Detect which cell encompasses the target text, then output its [X, Y] center coordinate. 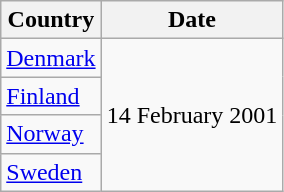
Date [192, 20]
Country [51, 20]
Norway [51, 134]
14 February 2001 [192, 115]
Sweden [51, 172]
Finland [51, 96]
Denmark [51, 58]
